Search for the cell housing the specified text and yield its (x, y) center coordinate. 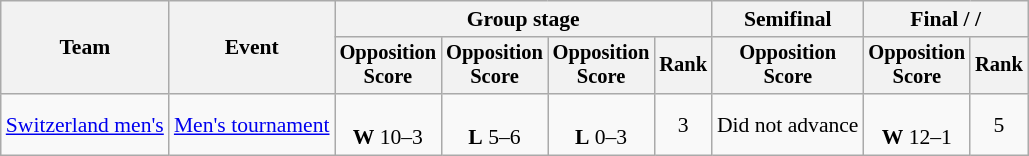
Team (85, 48)
Switzerland men's (85, 124)
Final / / (946, 19)
L 5–6 (494, 124)
L 0–3 (602, 124)
W 12–1 (918, 124)
Did not advance (788, 124)
Group stage (524, 19)
3 (683, 124)
Semifinal (788, 19)
5 (999, 124)
W 10–3 (388, 124)
Men's tournament (252, 124)
Event (252, 48)
